Pinpoint the cell where the given text exists, returning its (x, y) midpoint coordinate. 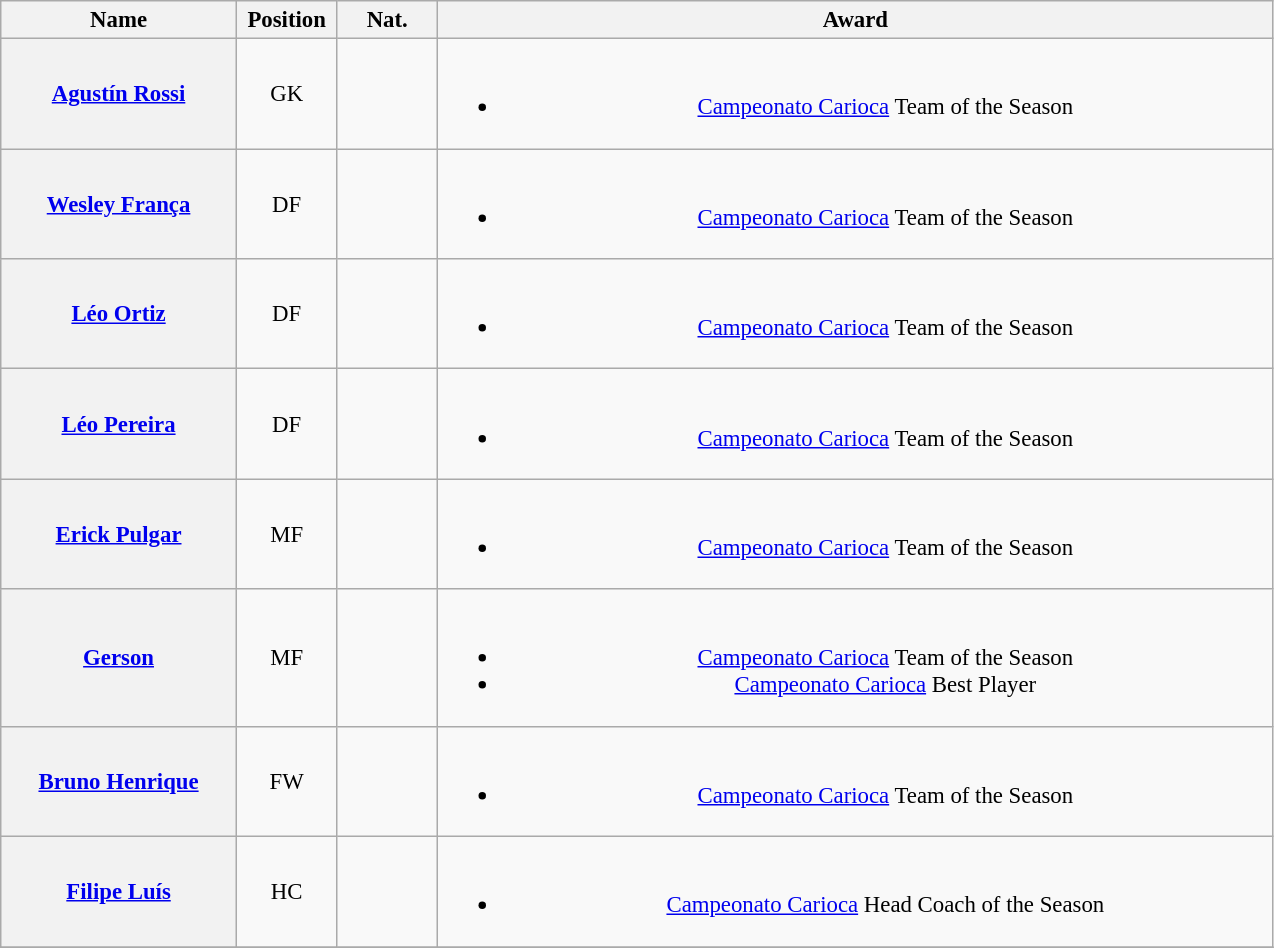
Campeonato Carioca Team of the SeasonCampeonato Carioca Best Player (856, 658)
Bruno Henrique (119, 781)
Filipe Luís (119, 892)
FW (286, 781)
Erick Pulgar (119, 534)
Gerson (119, 658)
Campeonato Carioca Head Coach of the Season (856, 892)
Award (856, 20)
GK (286, 94)
Wesley França (119, 204)
Name (119, 20)
HC (286, 892)
Agustín Rossi (119, 94)
Léo Pereira (119, 424)
Nat. (388, 20)
Léo Ortiz (119, 314)
Position (286, 20)
